Locate the cell with the specified text and output its (x, y) center coordinate. 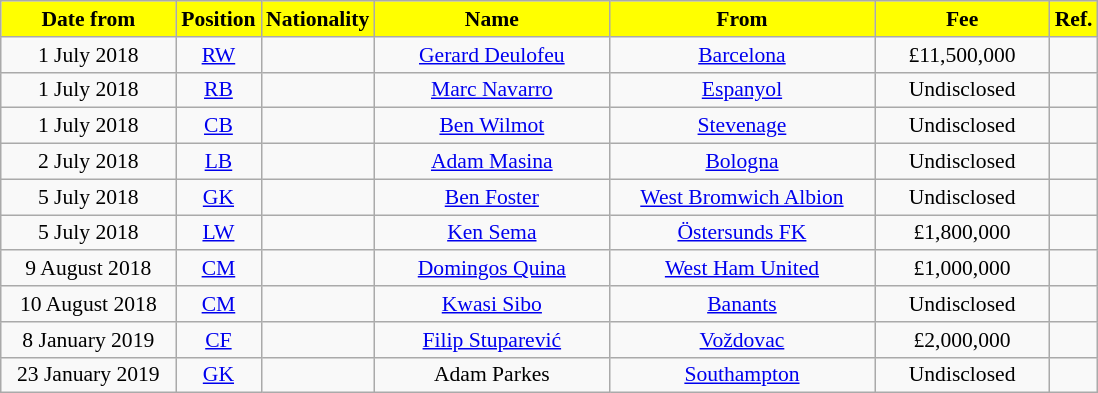
Ken Sema (492, 233)
£1,800,000 (962, 233)
Espanyol (742, 90)
Ref. (1074, 19)
Domingos Quina (492, 269)
Marc Navarro (492, 90)
Kwasi Sibo (492, 304)
Date from (88, 19)
Southampton (742, 375)
Nationality (318, 19)
LB (218, 162)
9 August 2018 (88, 269)
West Ham United (742, 269)
2 July 2018 (88, 162)
CB (218, 126)
RW (218, 55)
8 January 2019 (88, 340)
Filip Stuparević (492, 340)
Adam Masina (492, 162)
West Bromwich Albion (742, 197)
10 August 2018 (88, 304)
Ben Wilmot (492, 126)
CF (218, 340)
Voždovac (742, 340)
Stevenage (742, 126)
23 January 2019 (88, 375)
£11,500,000 (962, 55)
Adam Parkes (492, 375)
Barcelona (742, 55)
Position (218, 19)
LW (218, 233)
From (742, 19)
Fee (962, 19)
Ben Foster (492, 197)
Bologna (742, 162)
RB (218, 90)
Gerard Deulofeu (492, 55)
Banants (742, 304)
Östersunds FK (742, 233)
£2,000,000 (962, 340)
£1,000,000 (962, 269)
Name (492, 19)
